Return the [x, y] coordinate for the center point of the cell that contains the specified text.  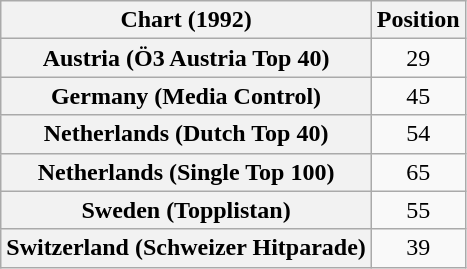
45 [418, 96]
29 [418, 58]
39 [418, 248]
Position [418, 20]
Netherlands (Dutch Top 40) [186, 134]
54 [418, 134]
Germany (Media Control) [186, 96]
Sweden (Topplistan) [186, 210]
Netherlands (Single Top 100) [186, 172]
Switzerland (Schweizer Hitparade) [186, 248]
65 [418, 172]
Austria (Ö3 Austria Top 40) [186, 58]
55 [418, 210]
Chart (1992) [186, 20]
